From the cell containing the given text, extract its center point as (x, y) coordinate. 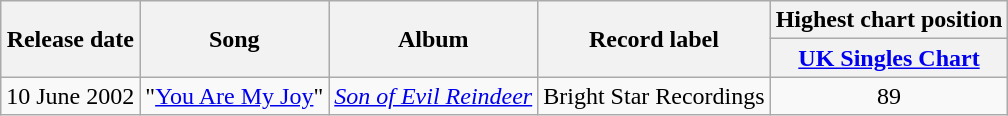
Son of Evil Reindeer (434, 96)
"You Are My Joy" (234, 96)
Release date (70, 39)
Song (234, 39)
Record label (654, 39)
Album (434, 39)
10 June 2002 (70, 96)
Bright Star Recordings (654, 96)
89 (889, 96)
Highest chart position (889, 20)
UK Singles Chart (889, 58)
